Output the [x, y] coordinate of the center of the cell containing the given text.  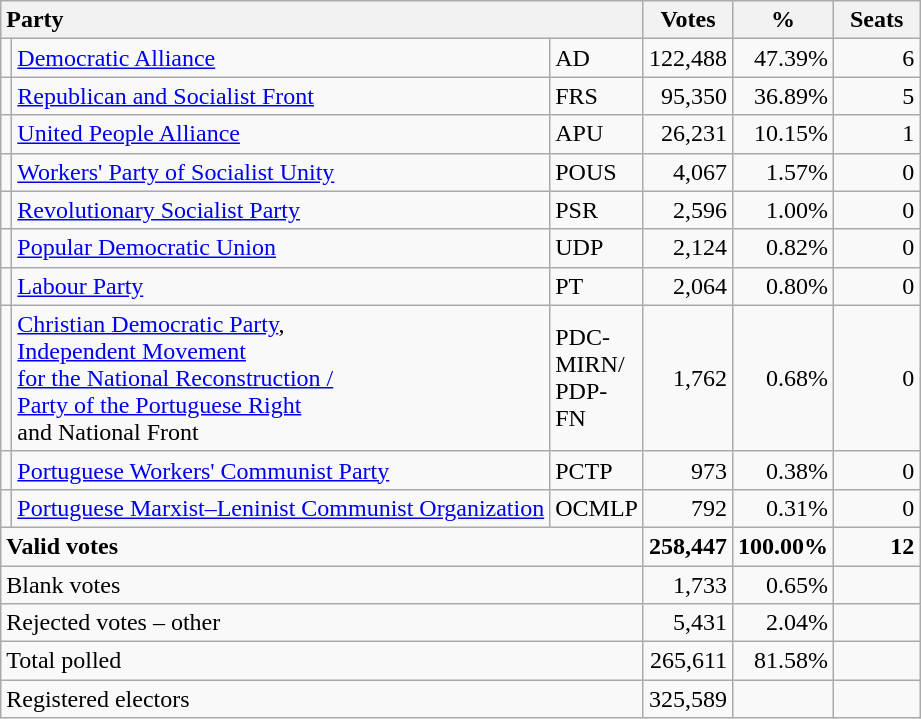
36.89% [784, 96]
2,596 [688, 210]
Christian Democratic Party,Independent Movementfor the National Reconstruction /Party of the Portuguese Rightand National Front [281, 378]
258,447 [688, 546]
10.15% [784, 134]
12 [877, 546]
PSR [597, 210]
100.00% [784, 546]
1,733 [688, 585]
Democratic Alliance [281, 58]
0.38% [784, 470]
Party [322, 20]
Votes [688, 20]
792 [688, 508]
325,589 [688, 699]
1 [877, 134]
122,488 [688, 58]
95,350 [688, 96]
2,064 [688, 286]
Registered electors [322, 699]
0.65% [784, 585]
AD [597, 58]
POUS [597, 172]
Portuguese Marxist–Leninist Communist Organization [281, 508]
% [784, 20]
973 [688, 470]
Seats [877, 20]
26,231 [688, 134]
1.00% [784, 210]
Portuguese Workers' Communist Party [281, 470]
OCMLP [597, 508]
1,762 [688, 378]
Total polled [322, 661]
Rejected votes – other [322, 623]
Labour Party [281, 286]
47.39% [784, 58]
United People Alliance [281, 134]
2,124 [688, 248]
0.80% [784, 286]
0.31% [784, 508]
81.58% [784, 661]
4,067 [688, 172]
Workers' Party of Socialist Unity [281, 172]
2.04% [784, 623]
PT [597, 286]
Republican and Socialist Front [281, 96]
Blank votes [322, 585]
PDC-MIRN/PDP-FN [597, 378]
PCTP [597, 470]
5,431 [688, 623]
Revolutionary Socialist Party [281, 210]
APU [597, 134]
6 [877, 58]
265,611 [688, 661]
Valid votes [322, 546]
Popular Democratic Union [281, 248]
1.57% [784, 172]
FRS [597, 96]
UDP [597, 248]
5 [877, 96]
0.82% [784, 248]
0.68% [784, 378]
